From the cell containing the given text, extract its center point as [X, Y] coordinate. 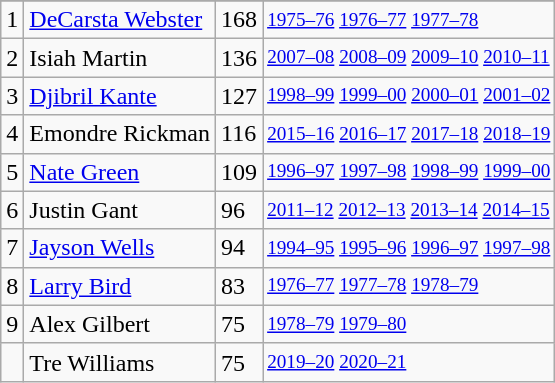
1 [12, 20]
1994–95 1995–96 1996–97 1997–98 [409, 248]
Larry Bird [120, 286]
168 [240, 20]
7 [12, 248]
1978–79 1979–80 [409, 324]
4 [12, 134]
Isiah Martin [120, 58]
Alex Gilbert [120, 324]
5 [12, 172]
Djibril Kante [120, 96]
Tre Williams [120, 362]
94 [240, 248]
83 [240, 286]
8 [12, 286]
Jayson Wells [120, 248]
6 [12, 210]
136 [240, 58]
3 [12, 96]
1975–76 1976–77 1977–78 [409, 20]
2019–20 2020–21 [409, 362]
1998–99 1999–00 2000–01 2001–02 [409, 96]
Justin Gant [120, 210]
9 [12, 324]
1996–97 1997–98 1998–99 1999–00 [409, 172]
96 [240, 210]
109 [240, 172]
Nate Green [120, 172]
127 [240, 96]
2011–12 2012–13 2013–14 2014–15 [409, 210]
1976–77 1977–78 1978–79 [409, 286]
2 [12, 58]
2007–08 2008–09 2009–10 2010–11 [409, 58]
DeCarsta Webster [120, 20]
2015–16 2016–17 2017–18 2018–19 [409, 134]
116 [240, 134]
Emondre Rickman [120, 134]
